Scan for the cell matching the given text and deliver its (x, y) coordinate at center. 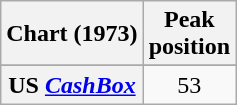
US CashBox (72, 85)
53 (189, 85)
Chart (1973) (72, 34)
Peakposition (189, 34)
